Output the [x, y] coordinate of the center of the cell containing the given text.  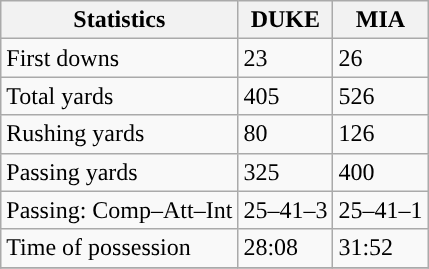
80 [286, 134]
126 [380, 134]
Rushing yards [120, 134]
Passing: Comp–Att–Int [120, 210]
Statistics [120, 20]
325 [286, 172]
25–41–1 [380, 210]
526 [380, 96]
Passing yards [120, 172]
First downs [120, 58]
MIA [380, 20]
400 [380, 172]
25–41–3 [286, 210]
Time of possession [120, 248]
26 [380, 58]
28:08 [286, 248]
Total yards [120, 96]
DUKE [286, 20]
23 [286, 58]
405 [286, 96]
31:52 [380, 248]
